Find where the given text appears and provide that cell's center as [x, y] coordinate. 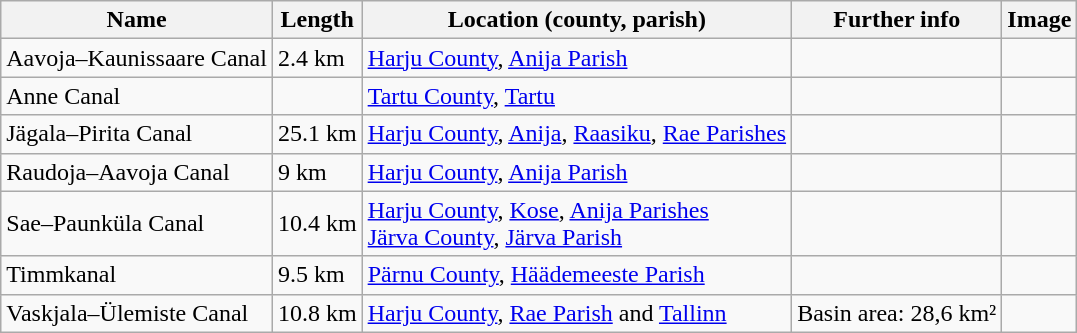
Further info [897, 20]
Harju County, Kose, Anija ParishesJärva County, Järva Parish [576, 224]
10.8 km [317, 313]
Tartu County, Tartu [576, 96]
9.5 km [317, 275]
Aavoja–Kaunissaare Canal [137, 58]
Harju County, Anija, Raasiku, Rae Parishes [576, 134]
Pärnu County, Häädemeeste Parish [576, 275]
Sae–Paunküla Canal [137, 224]
Length [317, 20]
Anne Canal [137, 96]
Raudoja–Aavoja Canal [137, 172]
Image [1040, 20]
Location (county, parish) [576, 20]
Basin area: 28,6 km² [897, 313]
25.1 km [317, 134]
Jägala–Pirita Canal [137, 134]
10.4 km [317, 224]
Vaskjala–Ülemiste Canal [137, 313]
9 km [317, 172]
Name [137, 20]
Timmkanal [137, 275]
Harju County, Rae Parish and Tallinn [576, 313]
2.4 km [317, 58]
